Extract the (X, Y) coordinate from the center of the cell holding the provided text.  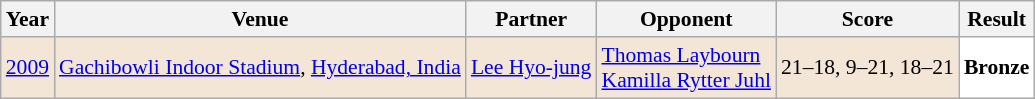
Thomas Laybourn Kamilla Rytter Juhl (686, 68)
Year (28, 19)
Result (997, 19)
Partner (532, 19)
Opponent (686, 19)
Lee Hyo-jung (532, 68)
Bronze (997, 68)
Venue (260, 19)
Gachibowli Indoor Stadium, Hyderabad, India (260, 68)
2009 (28, 68)
Score (868, 19)
21–18, 9–21, 18–21 (868, 68)
